Find where the given text appears and provide that cell's center as [x, y] coordinate. 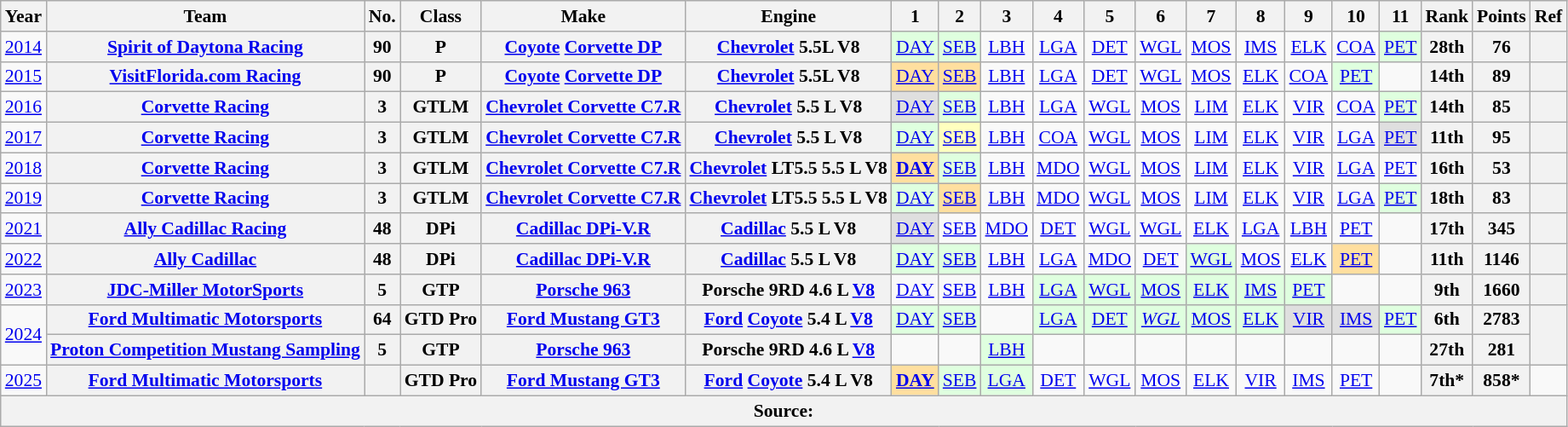
76 [1502, 47]
53 [1502, 168]
2023 [24, 290]
Source: [784, 411]
281 [1502, 350]
Engine [788, 16]
Spirit of Daytona Racing [205, 47]
2016 [24, 107]
6th [1446, 320]
Year [24, 16]
2024 [24, 334]
Team [205, 16]
27th [1446, 350]
858* [1502, 381]
16th [1446, 168]
1660 [1502, 290]
83 [1502, 199]
Ref [1548, 16]
2783 [1502, 320]
89 [1502, 77]
28th [1446, 47]
95 [1502, 138]
Make [583, 16]
2019 [24, 199]
85 [1502, 107]
10 [1356, 16]
6 [1160, 16]
64 [382, 320]
18th [1446, 199]
17th [1446, 229]
7th* [1446, 381]
9 [1309, 16]
2021 [24, 229]
Class [441, 16]
2 [960, 16]
Ally Cadillac [205, 259]
2022 [24, 259]
2017 [24, 138]
Proton Competition Mustang Sampling [205, 350]
Points [1502, 16]
2018 [24, 168]
9th [1446, 290]
Rank [1446, 16]
2015 [24, 77]
Ally Cadillac Racing [205, 229]
4 [1058, 16]
7 [1211, 16]
JDC-Miller MotorSports [205, 290]
2025 [24, 381]
1146 [1502, 259]
1 [915, 16]
8 [1261, 16]
345 [1502, 229]
11 [1400, 16]
VisitFlorida.com Racing [205, 77]
No. [382, 16]
2014 [24, 47]
